Pinpoint the cell where the given text exists, returning its [x, y] midpoint coordinate. 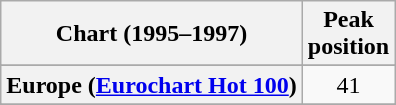
Peakposition [348, 34]
41 [348, 85]
Chart (1995–1997) [152, 34]
Europe (Eurochart Hot 100) [152, 85]
